Pinpoint the cell where the given text exists, returning its (X, Y) midpoint coordinate. 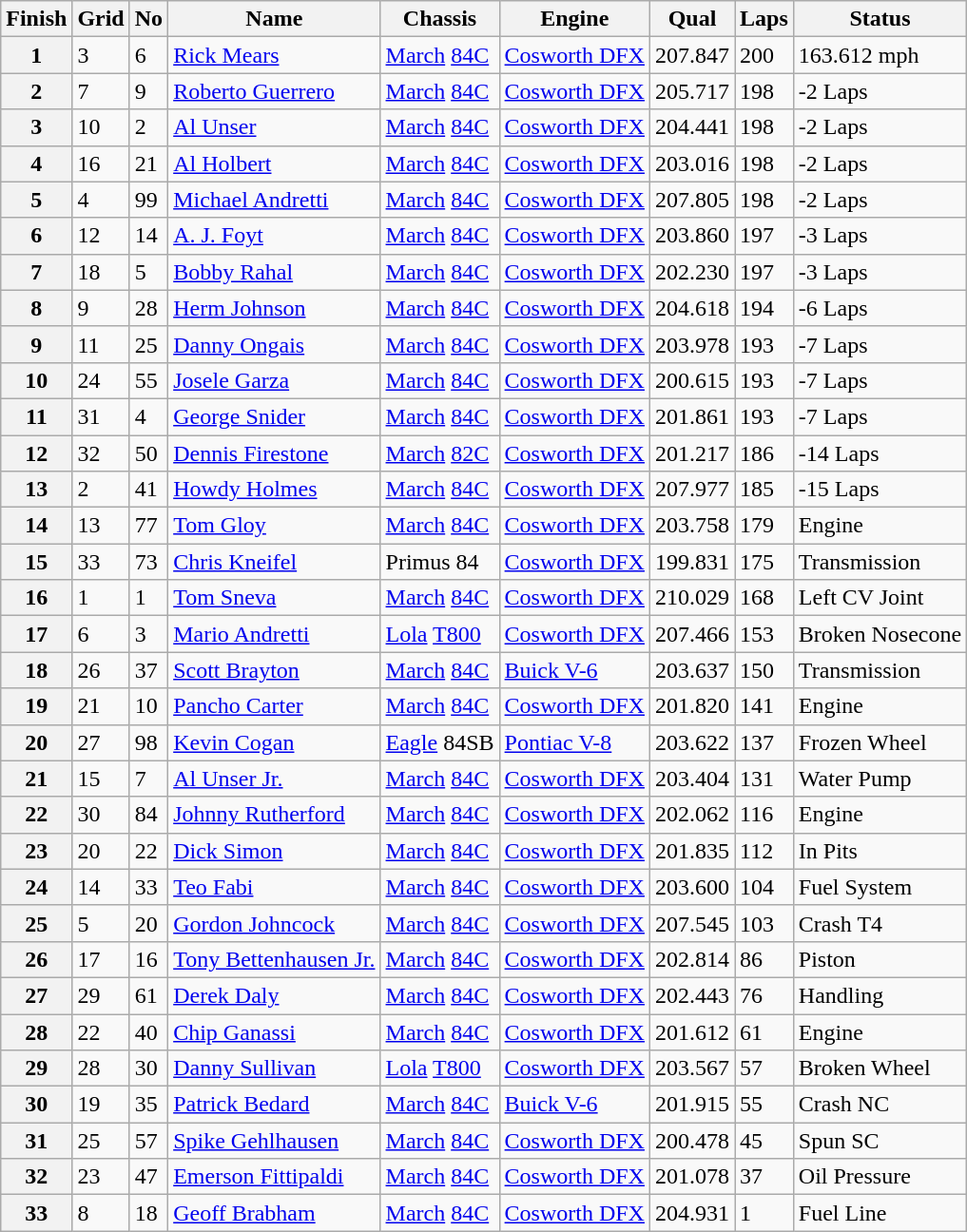
Laps (764, 19)
98 (148, 742)
163.612 mph (880, 55)
Chip Ganassi (274, 1031)
Michael Andretti (274, 200)
Frozen Wheel (880, 742)
186 (764, 453)
202.230 (692, 272)
Name (274, 19)
207.466 (692, 634)
March 82C (439, 453)
A. J. Foyt (274, 236)
Pontiac V-8 (574, 742)
Johnny Rutherford (274, 815)
84 (148, 815)
Teo Fabi (274, 887)
Qual (692, 19)
Kevin Cogan (274, 742)
201.078 (692, 1177)
Gordon Johncock (274, 923)
Josele Garza (274, 380)
George Snider (274, 416)
41 (148, 490)
Spike Gehlhausen (274, 1141)
47 (148, 1177)
76 (764, 995)
210.029 (692, 598)
Patrick Bedard (274, 1105)
Al Unser (274, 127)
Eagle 84SB (439, 742)
Broken Wheel (880, 1068)
Al Holbert (274, 164)
201.915 (692, 1105)
201.835 (692, 851)
150 (764, 670)
207.977 (692, 490)
No (148, 19)
203.758 (692, 526)
Dick Simon (274, 851)
Handling (880, 995)
207.847 (692, 55)
Status (880, 19)
Tom Sneva (274, 598)
45 (764, 1141)
153 (764, 634)
86 (764, 959)
Crash NC (880, 1105)
203.622 (692, 742)
Piston (880, 959)
Emerson Fittipaldi (274, 1177)
Crash T4 (880, 923)
Derek Daly (274, 995)
203.567 (692, 1068)
199.831 (692, 562)
-14 Laps (880, 453)
204.618 (692, 308)
Al Unser Jr. (274, 779)
194 (764, 308)
205.717 (692, 91)
Rick Mears (274, 55)
Broken Nosecone (880, 634)
179 (764, 526)
In Pits (880, 851)
Geoff Brabham (274, 1213)
Danny Ongais (274, 344)
35 (148, 1105)
Howdy Holmes (274, 490)
202.062 (692, 815)
203.860 (692, 236)
137 (764, 742)
201.820 (692, 706)
175 (764, 562)
Scott Brayton (274, 670)
73 (148, 562)
Tom Gloy (274, 526)
Fuel System (880, 887)
203.600 (692, 887)
77 (148, 526)
104 (764, 887)
50 (148, 453)
Primus 84 (439, 562)
Bobby Rahal (274, 272)
203.404 (692, 779)
Roberto Guerrero (274, 91)
204.931 (692, 1213)
207.545 (692, 923)
Mario Andretti (274, 634)
200.615 (692, 380)
Danny Sullivan (274, 1068)
201.861 (692, 416)
Herm Johnson (274, 308)
185 (764, 490)
40 (148, 1031)
200 (764, 55)
112 (764, 851)
202.443 (692, 995)
203.016 (692, 164)
Water Pump (880, 779)
203.978 (692, 344)
Chassis (439, 19)
99 (148, 200)
204.441 (692, 127)
203.637 (692, 670)
Dennis Firestone (274, 453)
103 (764, 923)
201.217 (692, 453)
-15 Laps (880, 490)
207.805 (692, 200)
Tony Bettenhausen Jr. (274, 959)
116 (764, 815)
202.814 (692, 959)
-6 Laps (880, 308)
200.478 (692, 1141)
Oil Pressure (880, 1177)
Pancho Carter (274, 706)
Left CV Joint (880, 598)
168 (764, 598)
141 (764, 706)
Fuel Line (880, 1213)
Grid (101, 19)
131 (764, 779)
Chris Kneifel (274, 562)
Spun SC (880, 1141)
201.612 (692, 1031)
Finish (36, 19)
